Determine the [x, y] coordinate at the center of the cell enclosing the given text.  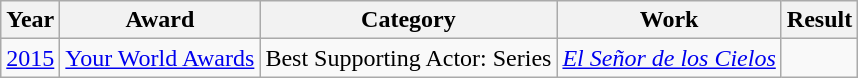
Your World Awards [160, 58]
Year [30, 20]
Best Supporting Actor: Series [408, 58]
Work [669, 20]
El Señor de los Cielos [669, 58]
Result [819, 20]
Award [160, 20]
Category [408, 20]
2015 [30, 58]
